Return the [X, Y] coordinate for the center point of the cell that contains the specified text.  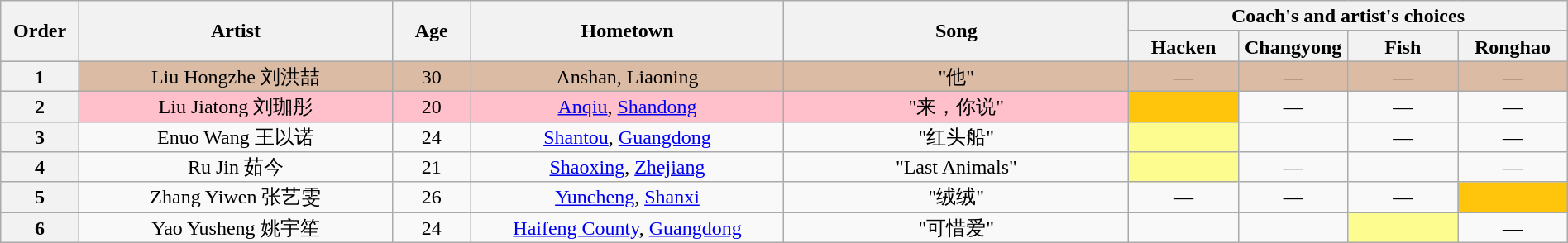
Order [40, 31]
"绒绒" [956, 197]
3 [40, 137]
Haifeng County, Guangdong [627, 228]
30 [432, 76]
"可惜爱" [956, 228]
"来，你说" [956, 106]
2 [40, 106]
Yao Yusheng 姚宇笙 [235, 228]
6 [40, 228]
Yuncheng, Shanxi [627, 197]
20 [432, 106]
Ru Jin 茹今 [235, 167]
Shantou, Guangdong [627, 137]
Anqiu, Shandong [627, 106]
Coach's and artist's choices [1348, 17]
5 [40, 197]
"Last Animals" [956, 167]
4 [40, 167]
Liu Hongzhe 刘洪喆 [235, 76]
Hometown [627, 31]
Fish [1403, 46]
1 [40, 76]
Shaoxing, Zhejiang [627, 167]
Age [432, 31]
"他" [956, 76]
Enuo Wang 王以诺 [235, 137]
Ronghao [1513, 46]
Changyong [1293, 46]
Liu Jiatong 刘珈彤 [235, 106]
26 [432, 197]
Artist [235, 31]
Song [956, 31]
Hacken [1184, 46]
Anshan, Liaoning [627, 76]
Zhang Yiwen 张艺雯 [235, 197]
21 [432, 167]
"红头船" [956, 137]
